Capture the cell that displays the provided text and extract its (X, Y) central coordinate. 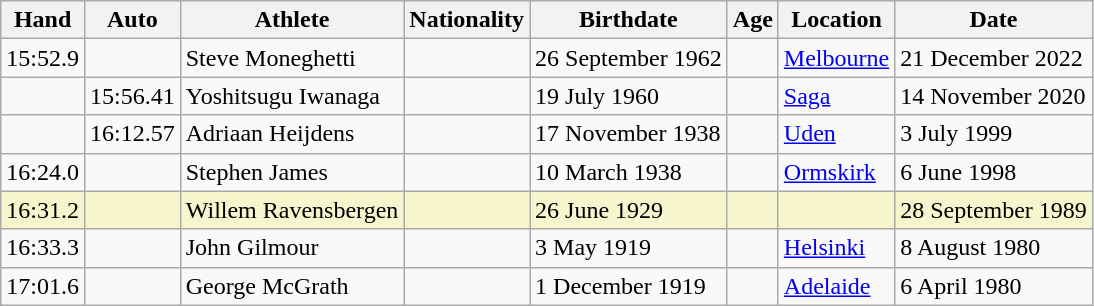
15:52.9 (43, 58)
1 December 1919 (629, 286)
George McGrath (292, 286)
Ormskirk (836, 172)
17 November 1938 (629, 134)
Saga (836, 96)
Hand (43, 20)
Uden (836, 134)
6 April 1980 (994, 286)
Adriaan Heijdens (292, 134)
16:31.2 (43, 210)
10 March 1938 (629, 172)
17:01.6 (43, 286)
6 June 1998 (994, 172)
Date (994, 20)
Willem Ravensbergen (292, 210)
Helsinki (836, 248)
John Gilmour (292, 248)
Auto (132, 20)
Nationality (467, 20)
16:33.3 (43, 248)
Adelaide (836, 286)
15:56.41 (132, 96)
Birthdate (629, 20)
Athlete (292, 20)
28 September 1989 (994, 210)
Age (752, 20)
16:24.0 (43, 172)
3 May 1919 (629, 248)
Location (836, 20)
Yoshitsugu Iwanaga (292, 96)
14 November 2020 (994, 96)
26 June 1929 (629, 210)
3 July 1999 (994, 134)
26 September 1962 (629, 58)
Stephen James (292, 172)
8 August 1980 (994, 248)
19 July 1960 (629, 96)
21 December 2022 (994, 58)
Melbourne (836, 58)
16:12.57 (132, 134)
Steve Moneghetti (292, 58)
